Identify which cell holds the provided text, then report its (x, y) central coordinate. 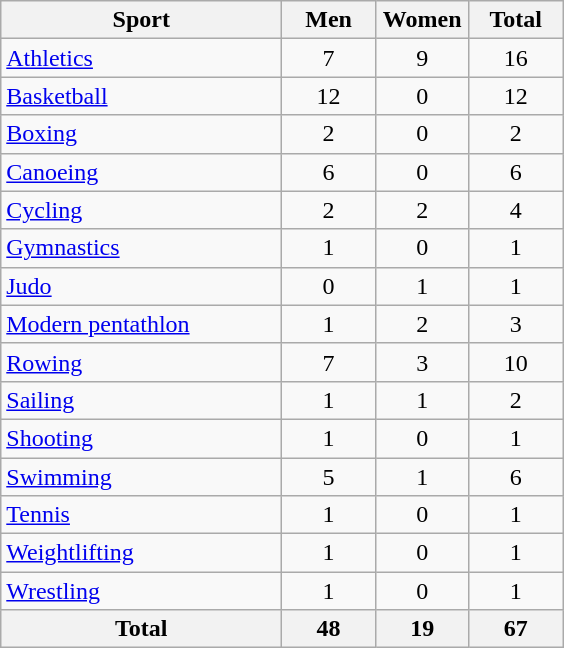
Sport (142, 20)
Men (329, 20)
5 (329, 477)
Athletics (142, 58)
Wrestling (142, 591)
Modern pentathlon (142, 324)
10 (516, 362)
9 (422, 58)
Boxing (142, 134)
Cycling (142, 210)
16 (516, 58)
Sailing (142, 400)
4 (516, 210)
Rowing (142, 362)
Shooting (142, 438)
Tennis (142, 515)
Canoeing (142, 172)
67 (516, 629)
Basketball (142, 96)
Weightlifting (142, 553)
Women (422, 20)
Swimming (142, 477)
Judo (142, 286)
19 (422, 629)
48 (329, 629)
Gymnastics (142, 248)
